Extract the [x, y] coordinate from the center of the cell holding the provided text.  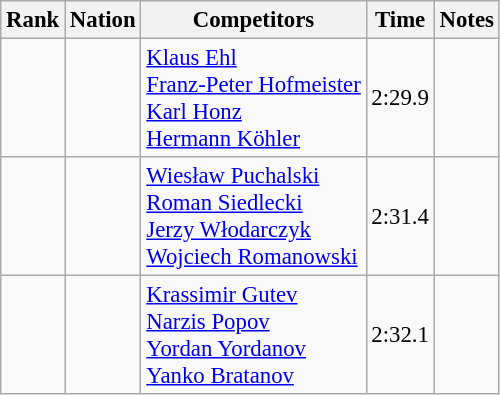
Nation [103, 20]
Wiesław PuchalskiRoman SiedleckiJerzy WłodarczykWojciech Romanowski [254, 216]
Klaus EhlFranz-Peter HofmeisterKarl HonzHermann Köhler [254, 98]
2:29.9 [400, 98]
Notes [466, 20]
2:31.4 [400, 216]
2:32.1 [400, 336]
Rank [33, 20]
Time [400, 20]
Competitors [254, 20]
Krassimir GutevNarzis PopovYordan YordanovYanko Bratanov [254, 336]
